Locate the cell with the specified text and output its [X, Y] center coordinate. 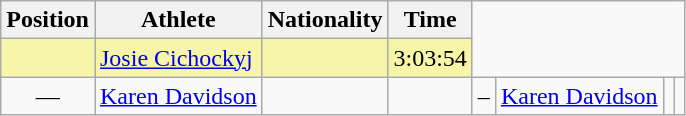
– [484, 96]
Time [430, 20]
Athlete [178, 20]
3:03:54 [430, 58]
Position [48, 20]
Josie Cichockyj [178, 58]
Nationality [325, 20]
— [48, 96]
